Pinpoint the cell where the given text exists, returning its [X, Y] midpoint coordinate. 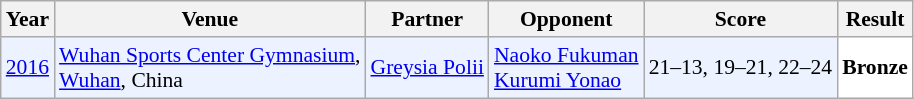
Wuhan Sports Center Gymnasium,Wuhan, China [210, 68]
Score [741, 19]
Year [28, 19]
Result [875, 19]
Venue [210, 19]
2016 [28, 68]
Bronze [875, 68]
Partner [428, 19]
21–13, 19–21, 22–24 [741, 68]
Naoko Fukuman Kurumi Yonao [566, 68]
Greysia Polii [428, 68]
Opponent [566, 19]
